Scan for the cell matching the given text and deliver its (X, Y) coordinate at center. 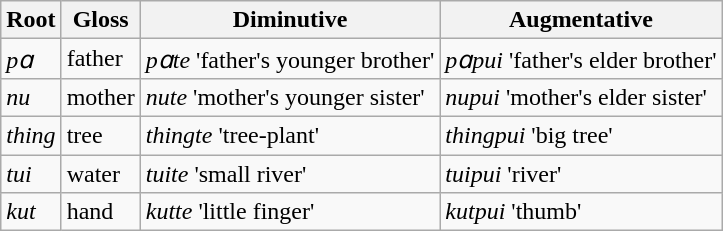
mother (100, 97)
father (100, 59)
pɑte 'father's younger brother' (290, 59)
kutpui 'thumb' (581, 212)
tui (31, 173)
nu (31, 97)
thing (31, 135)
thingte 'tree-plant' (290, 135)
Diminutive (290, 20)
pɑpui 'father's elder brother' (581, 59)
pɑ (31, 59)
tree (100, 135)
water (100, 173)
tuipui 'river' (581, 173)
Augmentative (581, 20)
tuite 'small river' (290, 173)
hand (100, 212)
nupui 'mother's elder sister' (581, 97)
kutte 'little finger' (290, 212)
kut (31, 212)
thingpui 'big tree' (581, 135)
nute 'mother's younger sister' (290, 97)
Gloss (100, 20)
Root (31, 20)
